Search for the cell housing the specified text and yield its [x, y] center coordinate. 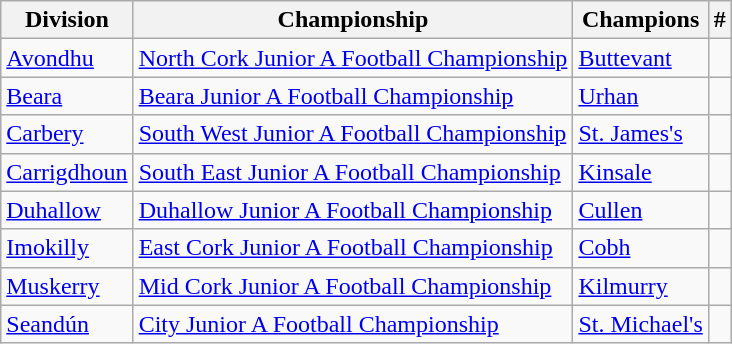
Kilmurry [640, 286]
Beara [67, 96]
Mid Cork Junior A Football Championship [353, 286]
Imokilly [67, 248]
Carrigdhoun [67, 172]
St. James's [640, 134]
Seandún [67, 324]
South West Junior A Football Championship [353, 134]
Division [67, 20]
East Cork Junior A Football Championship [353, 248]
North Cork Junior A Football Championship [353, 58]
Champions [640, 20]
Muskerry [67, 286]
Championship [353, 20]
Duhallow Junior A Football Championship [353, 210]
Cullen [640, 210]
Avondhu [67, 58]
City Junior A Football Championship [353, 324]
Duhallow [67, 210]
South East Junior A Football Championship [353, 172]
St. Michael's [640, 324]
# [720, 20]
Kinsale [640, 172]
Buttevant [640, 58]
Beara Junior A Football Championship [353, 96]
Carbery [67, 134]
Urhan [640, 96]
Cobh [640, 248]
